Scan for the cell matching the given text and deliver its (x, y) coordinate at center. 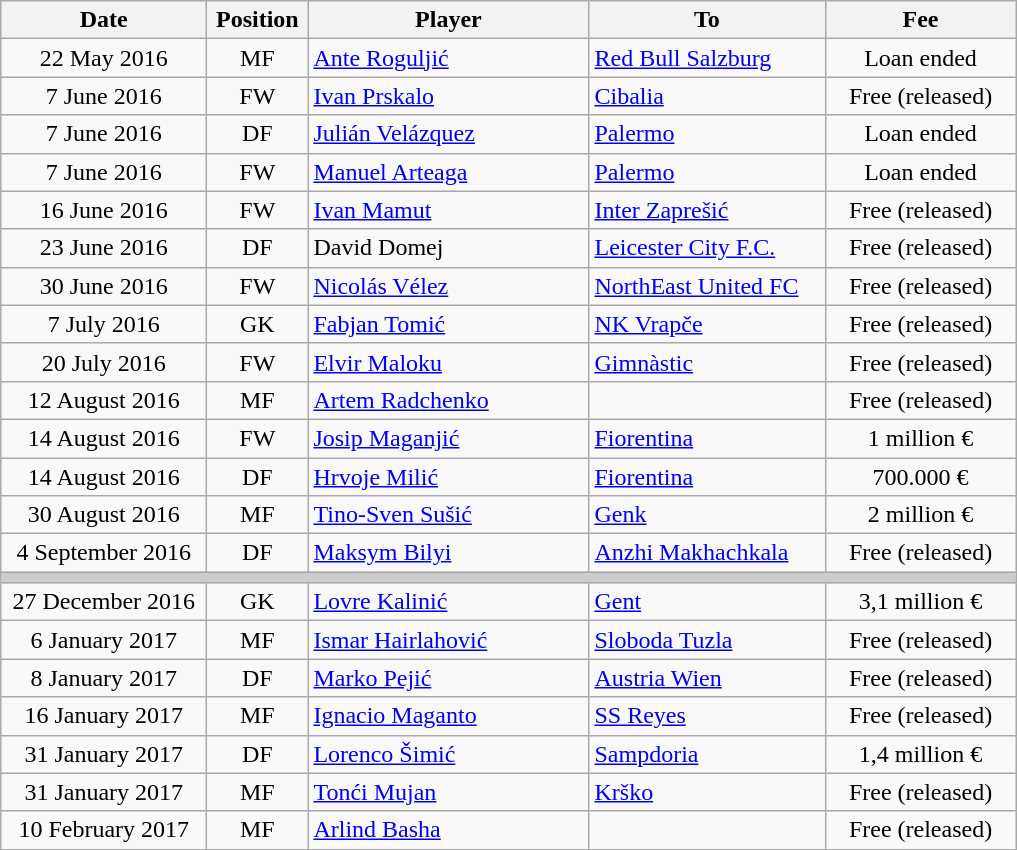
2 million € (920, 515)
Player (448, 20)
Position (258, 20)
Krško (707, 792)
6 January 2017 (104, 640)
8 January 2017 (104, 678)
30 June 2016 (104, 286)
Cibalia (707, 96)
4 September 2016 (104, 553)
Maksym Bilyi (448, 553)
Hrvoje Milić (448, 477)
Austria Wien (707, 678)
7 July 2016 (104, 324)
23 June 2016 (104, 248)
To (707, 20)
Red Bull Salzburg (707, 58)
Marko Pejić (448, 678)
20 July 2016 (104, 362)
Lorenco Šimić (448, 754)
Ante Roguljić (448, 58)
Sloboda Tuzla (707, 640)
Ivan Mamut (448, 210)
SS Reyes (707, 716)
Fabjan Tomić (448, 324)
Genk (707, 515)
Manuel Arteaga (448, 172)
Fee (920, 20)
NorthEast United FC (707, 286)
12 August 2016 (104, 400)
Lovre Kalinić (448, 602)
Elvir Maloku (448, 362)
Julián Velázquez (448, 134)
Tonći Mujan (448, 792)
Ivan Prskalo (448, 96)
Leicester City F.C. (707, 248)
16 June 2016 (104, 210)
16 January 2017 (104, 716)
Ignacio Maganto (448, 716)
NK Vrapče (707, 324)
1,4 million € (920, 754)
Date (104, 20)
3,1 million € (920, 602)
Arlind Basha (448, 830)
30 August 2016 (104, 515)
Sampdoria (707, 754)
1 million € (920, 438)
700.000 € (920, 477)
Nicolás Vélez (448, 286)
Inter Zaprešić (707, 210)
10 February 2017 (104, 830)
Artem Radchenko (448, 400)
Josip Maganjić (448, 438)
Tino-Sven Sušić (448, 515)
22 May 2016 (104, 58)
27 December 2016 (104, 602)
Gent (707, 602)
Ismar Hairlahović (448, 640)
Gimnàstic (707, 362)
Anzhi Makhachkala (707, 553)
David Domej (448, 248)
